Provide the (X, Y) coordinate of the cell's center where the given text is located.  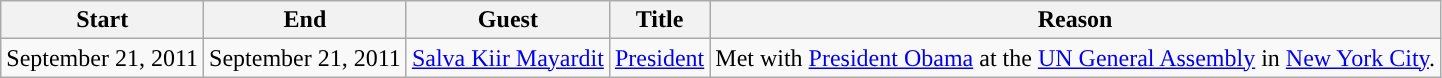
Start (102, 20)
Met with President Obama at the UN General Assembly in New York City. (1076, 58)
Guest (508, 20)
Title (659, 20)
President (659, 58)
End (306, 20)
Salva Kiir Mayardit (508, 58)
Reason (1076, 20)
